Capture the cell that displays the provided text and extract its (X, Y) central coordinate. 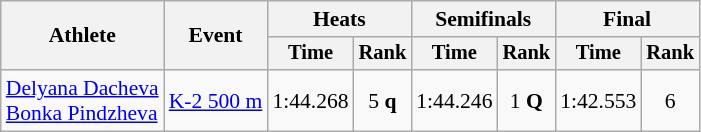
Event (216, 36)
Final (627, 19)
5 q (383, 100)
1:44.246 (454, 100)
Semifinals (483, 19)
1:44.268 (310, 100)
6 (670, 100)
1 Q (527, 100)
Athlete (82, 36)
Heats (339, 19)
1:42.553 (598, 100)
Delyana DachevaBonka Pindzheva (82, 100)
K-2 500 m (216, 100)
